For the text-containing cell, return its midpoint in (X, Y) coordinate format. 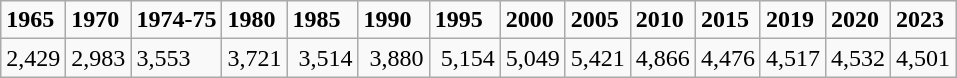
1980 (254, 20)
3,721 (254, 58)
4,532 (858, 58)
1995 (464, 20)
3,553 (176, 58)
2010 (662, 20)
2005 (598, 20)
3,880 (394, 58)
2023 (924, 20)
1965 (34, 20)
2,983 (98, 58)
4,476 (728, 58)
1974-75 (176, 20)
4,866 (662, 58)
1970 (98, 20)
2,429 (34, 58)
2019 (792, 20)
5,049 (532, 58)
2015 (728, 20)
5,421 (598, 58)
4,517 (792, 58)
2020 (858, 20)
2000 (532, 20)
1985 (322, 20)
3,514 (322, 58)
5,154 (464, 58)
1990 (394, 20)
4,501 (924, 58)
